From the cell containing the given text, extract its center point as [X, Y] coordinate. 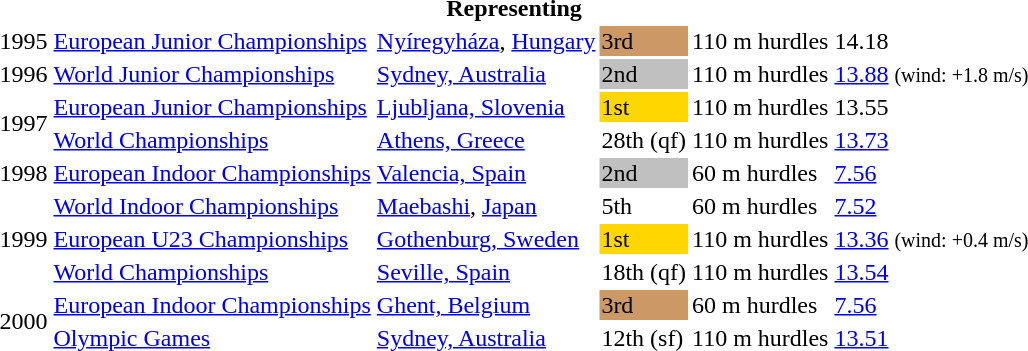
Seville, Spain [486, 272]
Athens, Greece [486, 140]
European U23 Championships [212, 239]
28th (qf) [644, 140]
Gothenburg, Sweden [486, 239]
World Indoor Championships [212, 206]
Ghent, Belgium [486, 305]
Ljubljana, Slovenia [486, 107]
18th (qf) [644, 272]
Sydney, Australia [486, 74]
Maebashi, Japan [486, 206]
5th [644, 206]
Valencia, Spain [486, 173]
Nyíregyháza, Hungary [486, 41]
World Junior Championships [212, 74]
